Detect which cell encompasses the target text, then output its (x, y) center coordinate. 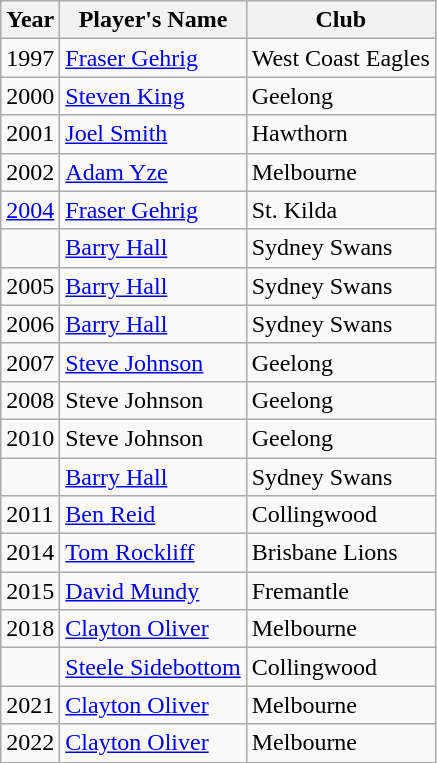
Year (30, 20)
2004 (30, 210)
2011 (30, 515)
2018 (30, 629)
2014 (30, 553)
St. Kilda (340, 210)
2015 (30, 591)
Steven King (153, 96)
Club (340, 20)
2021 (30, 705)
Player's Name (153, 20)
2002 (30, 172)
2007 (30, 362)
Ben Reid (153, 515)
David Mundy (153, 591)
Tom Rockliff (153, 553)
2001 (30, 134)
1997 (30, 58)
Joel Smith (153, 134)
2006 (30, 324)
2005 (30, 286)
2000 (30, 96)
West Coast Eagles (340, 58)
Hawthorn (340, 134)
Steele Sidebottom (153, 667)
2022 (30, 743)
Fremantle (340, 591)
2010 (30, 438)
Adam Yze (153, 172)
2008 (30, 400)
Brisbane Lions (340, 553)
